Find where the given text appears and provide that cell's center as (X, Y) coordinate. 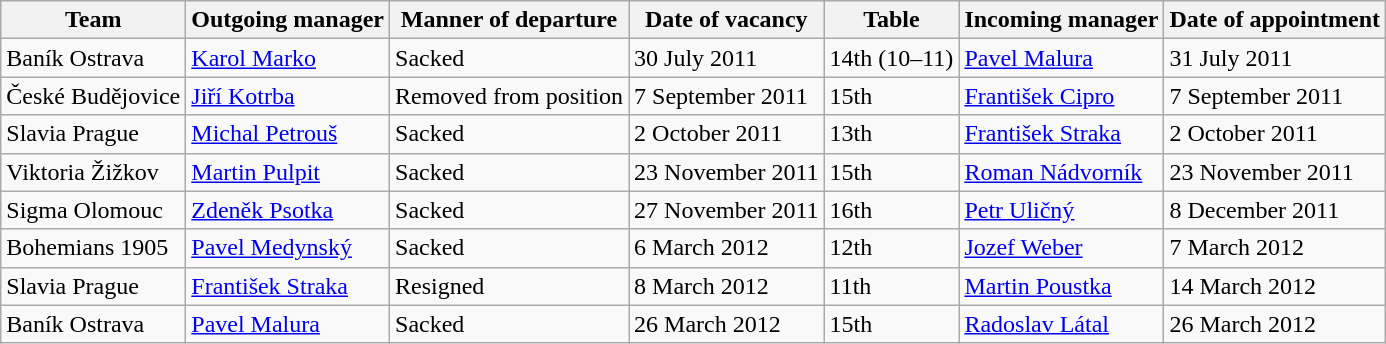
13th (892, 134)
27 November 2011 (726, 210)
Martin Pulpit (288, 172)
Petr Uličný (1062, 210)
Pavel Medynský (288, 248)
České Budějovice (94, 96)
7 March 2012 (1275, 248)
Outgoing manager (288, 20)
Michal Petrouš (288, 134)
Incoming manager (1062, 20)
Resigned (510, 286)
Removed from position (510, 96)
14 March 2012 (1275, 286)
Manner of departure (510, 20)
Radoslav Látal (1062, 324)
Karol Marko (288, 58)
Bohemians 1905 (94, 248)
Roman Nádvorník (1062, 172)
11th (892, 286)
8 December 2011 (1275, 210)
František Cipro (1062, 96)
Date of appointment (1275, 20)
6 March 2012 (726, 248)
30 July 2011 (726, 58)
16th (892, 210)
Martin Poustka (1062, 286)
Sigma Olomouc (94, 210)
Table (892, 20)
Date of vacancy (726, 20)
Zdeněk Psotka (288, 210)
Jozef Weber (1062, 248)
8 March 2012 (726, 286)
Team (94, 20)
14th (10–11) (892, 58)
Viktoria Žižkov (94, 172)
Jiří Kotrba (288, 96)
12th (892, 248)
31 July 2011 (1275, 58)
